Find where the given text appears and provide that cell's center as (X, Y) coordinate. 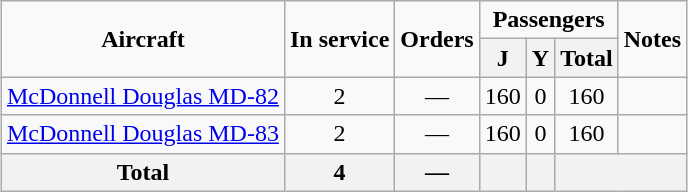
McDonnell Douglas MD-82 (142, 96)
Aircraft (142, 39)
J (502, 58)
Notes (652, 39)
In service (339, 39)
Passengers (548, 20)
Orders (437, 39)
Y (540, 58)
McDonnell Douglas MD-83 (142, 134)
4 (339, 172)
